Pinpoint the cell where the given text exists, returning its (x, y) midpoint coordinate. 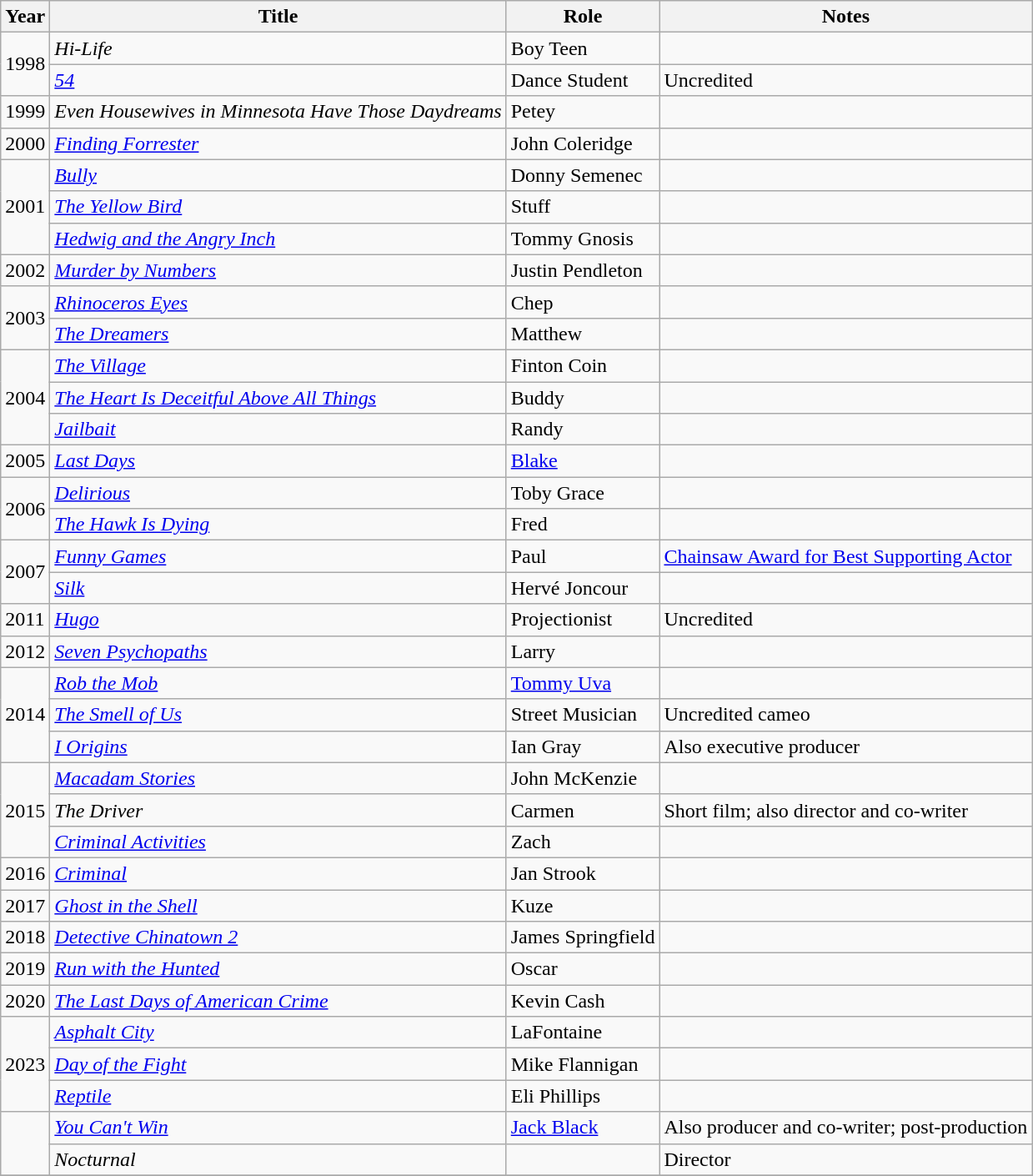
Kuze (583, 905)
Day of the Fight (278, 1064)
Even Housewives in Minnesota Have Those Daydreams (278, 112)
Hugo (278, 620)
Criminal Activities (278, 842)
The Hawk Is Dying (278, 525)
Tommy Gnosis (583, 239)
Street Musician (583, 715)
Donny Semenec (583, 175)
2001 (25, 207)
1998 (25, 64)
Notes (845, 17)
2000 (25, 143)
Finton Coin (583, 365)
Mike Flannigan (583, 1064)
Paul (583, 556)
Delirious (278, 493)
2004 (25, 397)
I Origins (278, 746)
Fred (583, 525)
The Driver (278, 810)
Carmen (583, 810)
The Dreamers (278, 334)
Bully (278, 175)
Run with the Hunted (278, 969)
Hedwig and the Angry Inch (278, 239)
Chainsaw Award for Best Supporting Actor (845, 556)
Tommy Uva (583, 683)
Role (583, 17)
2019 (25, 969)
2020 (25, 1001)
Nocturnal (278, 1159)
Macadam Stories (278, 778)
Blake (583, 461)
Matthew (583, 334)
2023 (25, 1064)
1999 (25, 112)
Ian Gray (583, 746)
The Smell of Us (278, 715)
Randy (583, 430)
Projectionist (583, 620)
2005 (25, 461)
Seven Psychopaths (278, 651)
Oscar (583, 969)
The Village (278, 365)
Chep (583, 302)
LaFontaine (583, 1033)
2003 (25, 318)
Also executive producer (845, 746)
Reptile (278, 1096)
2006 (25, 509)
James Springfield (583, 937)
Ghost in the Shell (278, 905)
Zach (583, 842)
Jack Black (583, 1128)
Justin Pendleton (583, 270)
Eli Phillips (583, 1096)
Silk (278, 588)
Rob the Mob (278, 683)
2014 (25, 715)
2016 (25, 873)
Short film; also director and co-writer (845, 810)
Asphalt City (278, 1033)
Director (845, 1159)
Larry (583, 651)
Toby Grace (583, 493)
2011 (25, 620)
Petey (583, 112)
Criminal (278, 873)
Dance Student (583, 80)
Murder by Numbers (278, 270)
Buddy (583, 398)
2018 (25, 937)
Last Days (278, 461)
John McKenzie (583, 778)
Jailbait (278, 430)
54 (278, 80)
Rhinoceros Eyes (278, 302)
The Heart Is Deceitful Above All Things (278, 398)
2015 (25, 810)
Kevin Cash (583, 1001)
Jan Strook (583, 873)
Finding Forrester (278, 143)
Boy Teen (583, 48)
Stuff (583, 207)
2017 (25, 905)
Hervé Joncour (583, 588)
Year (25, 17)
Also producer and co-writer; post-production (845, 1128)
Title (278, 17)
Funny Games (278, 556)
The Last Days of American Crime (278, 1001)
Detective Chinatown 2 (278, 937)
Hi-Life (278, 48)
John Coleridge (583, 143)
The Yellow Bird (278, 207)
2012 (25, 651)
2002 (25, 270)
You Can't Win (278, 1128)
Uncredited cameo (845, 715)
2007 (25, 572)
